From the cell containing the given text, extract its center point as [x, y] coordinate. 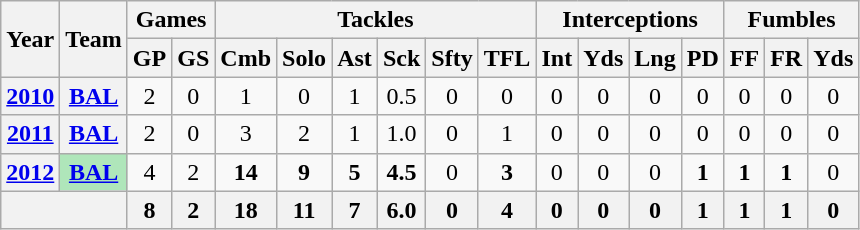
18 [246, 210]
Ast [355, 58]
Interceptions [630, 20]
Year [30, 39]
FF [744, 58]
GS [194, 58]
Team [94, 39]
0.5 [401, 96]
Lng [655, 58]
2010 [30, 96]
Sfty [452, 58]
14 [246, 172]
Games [170, 20]
GP [149, 58]
Int [557, 58]
PD [702, 58]
Tackles [376, 20]
2011 [30, 134]
Solo [304, 58]
5 [355, 172]
1.0 [401, 134]
Fumbles [792, 20]
7 [355, 210]
8 [149, 210]
9 [304, 172]
Sck [401, 58]
2012 [30, 172]
Cmb [246, 58]
4.5 [401, 172]
6.0 [401, 210]
TFL [507, 58]
11 [304, 210]
FR [786, 58]
